Locate the cell with the specified text and output its [x, y] center coordinate. 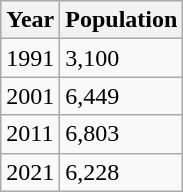
Year [30, 20]
2001 [30, 96]
3,100 [122, 58]
2011 [30, 134]
6,803 [122, 134]
2021 [30, 172]
6,449 [122, 96]
Population [122, 20]
1991 [30, 58]
6,228 [122, 172]
